Find where the given text appears and provide that cell's center as [X, Y] coordinate. 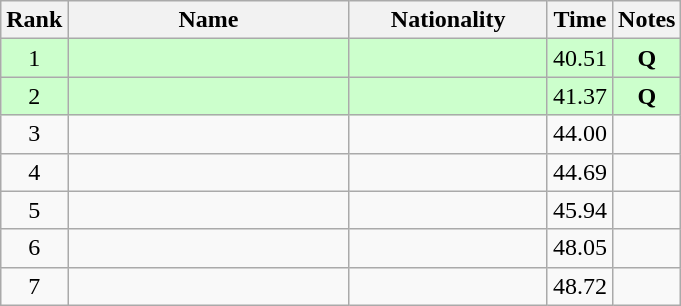
Name [208, 20]
45.94 [580, 210]
40.51 [580, 58]
44.00 [580, 134]
6 [34, 248]
1 [34, 58]
7 [34, 286]
44.69 [580, 172]
3 [34, 134]
41.37 [580, 96]
4 [34, 172]
Notes [647, 20]
48.05 [580, 248]
5 [34, 210]
48.72 [580, 286]
Nationality [448, 20]
2 [34, 96]
Rank [34, 20]
Time [580, 20]
